Capture the cell that displays the provided text and extract its [X, Y] central coordinate. 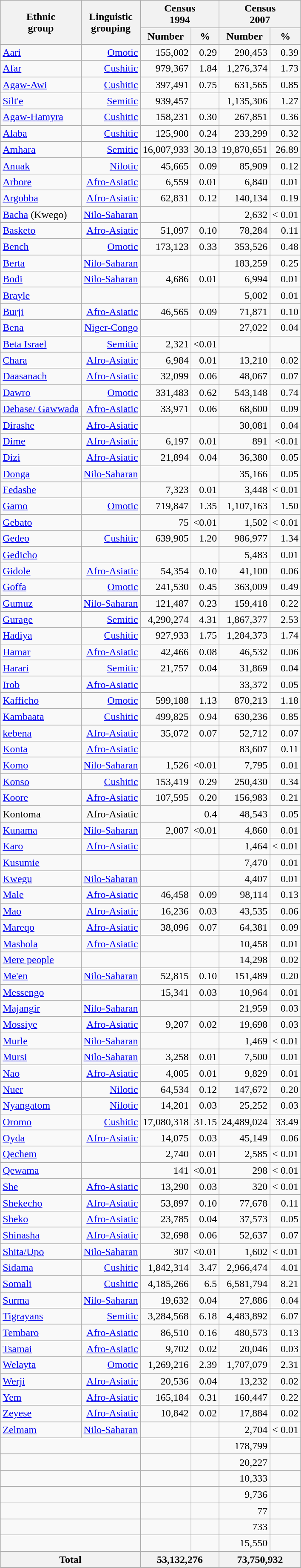
Shekecho [41, 1203]
19,632 [166, 1300]
Agaw-Hamyra [41, 117]
26.89 [286, 149]
33,372 [245, 684]
Kafficho [41, 700]
331,483 [166, 393]
4,185,266 [166, 1284]
9,736 [245, 1494]
Sheko [41, 1219]
64,381 [245, 927]
3,258 [166, 1057]
Alaba [41, 133]
121,487 [166, 603]
0.21 [286, 798]
15,341 [166, 992]
Brayle [41, 295]
Mashola [41, 943]
62,831 [166, 198]
Fedashe [41, 490]
140,134 [245, 198]
7,323 [166, 490]
kebena [41, 733]
870,213 [245, 700]
2.39 [205, 1365]
979,367 [166, 69]
9,829 [245, 1073]
0.4 [205, 814]
46,532 [245, 652]
499,825 [166, 717]
2,740 [166, 1154]
9,702 [166, 1349]
125,900 [166, 133]
0.31 [205, 1397]
14,298 [245, 960]
Afar [41, 69]
Oyda [41, 1138]
She [41, 1187]
17,884 [245, 1413]
Qewama [41, 1170]
Dizi [41, 457]
1.13 [205, 700]
73,750,932 [260, 1559]
1,269,216 [166, 1365]
Kwegu [41, 879]
156,983 [245, 798]
Gedicho [41, 555]
Tsamai [41, 1349]
151,489 [245, 976]
14,075 [166, 1138]
1.75 [205, 636]
Zelmam [41, 1430]
71,871 [245, 312]
3.47 [205, 1268]
10,333 [245, 1478]
30,081 [245, 425]
Silt'e [41, 101]
Basketo [41, 231]
Census 2007 [260, 14]
Chara [41, 360]
1,464 [245, 846]
86,510 [166, 1333]
Bench [41, 247]
397,491 [166, 85]
10,842 [166, 1413]
0.23 [205, 603]
Beta Israel [41, 344]
107,595 [166, 798]
3,448 [245, 490]
0.94 [205, 717]
4,290,274 [166, 619]
183,259 [245, 263]
19,698 [245, 1025]
986,977 [245, 539]
0.19 [286, 198]
Konta [41, 749]
160,447 [245, 1397]
30.13 [205, 149]
16,236 [166, 911]
Gurage [41, 619]
14,201 [166, 1106]
480,573 [245, 1333]
45,149 [245, 1138]
42,466 [166, 652]
307 [166, 1251]
Dirashe [41, 425]
Donga [41, 474]
0.75 [205, 85]
Shita/Upo [41, 1251]
2,321 [166, 344]
631,565 [245, 85]
0.49 [286, 587]
41,100 [245, 571]
Dawro [41, 393]
13,210 [245, 360]
363,009 [245, 587]
Murle [41, 1041]
31,869 [245, 668]
52,637 [245, 1235]
4,005 [166, 1073]
10,458 [245, 943]
48,543 [245, 814]
13,290 [166, 1187]
4.31 [205, 619]
Karo [41, 846]
4,860 [245, 830]
153,419 [166, 782]
21,894 [166, 457]
Tembaro [41, 1333]
Majangir [41, 1009]
21,959 [245, 1009]
51,097 [166, 231]
0.32 [286, 133]
27,022 [245, 328]
Gidole [41, 571]
1.18 [286, 700]
6,197 [166, 441]
Komo [41, 765]
1.20 [205, 539]
6.18 [205, 1316]
267,851 [245, 117]
1,469 [245, 1041]
Werji [41, 1381]
639,905 [166, 539]
4,686 [166, 279]
1,602 [245, 1251]
4.01 [286, 1268]
1,707,079 [245, 1365]
Qechem [41, 1154]
233,299 [245, 133]
Debase/ Gawwada [41, 409]
Total [71, 1559]
16,007,933 [166, 149]
38,096 [166, 927]
173,123 [166, 247]
158,231 [166, 117]
10,964 [245, 992]
2,966,474 [245, 1268]
241,530 [166, 587]
21,757 [166, 668]
36,380 [245, 457]
Mursi [41, 1057]
719,847 [166, 506]
0.45 [205, 587]
9,207 [166, 1025]
630,236 [245, 717]
1,867,377 [245, 619]
Amhara [41, 149]
Konso [41, 782]
3,284,568 [166, 1316]
33.49 [286, 1122]
54,354 [166, 571]
85,909 [245, 166]
147,672 [245, 1089]
6.5 [205, 1284]
159,418 [245, 603]
45,665 [166, 166]
Bodi [41, 279]
0.36 [286, 117]
Ethnicgroup [41, 22]
2,007 [166, 830]
33,971 [166, 409]
52,712 [245, 733]
Male [41, 895]
0.39 [286, 52]
4,407 [245, 879]
52,815 [166, 976]
5,483 [245, 555]
Welayta [41, 1365]
1,526 [166, 765]
1.27 [286, 101]
Zeyese [41, 1413]
Gamo [41, 506]
20,536 [166, 1381]
178,799 [245, 1446]
1,284,373 [245, 636]
165,184 [166, 1397]
1.73 [286, 69]
13,232 [245, 1381]
78,284 [245, 231]
Census 1994 [180, 14]
Tigrayans [41, 1316]
Gebato [41, 522]
2,632 [245, 214]
141 [166, 1170]
Shinasha [41, 1235]
7,500 [245, 1057]
Kambaata [41, 717]
353,526 [245, 247]
Argobba [41, 198]
1,107,163 [245, 506]
24,489,024 [245, 1122]
75 [166, 522]
0.74 [286, 393]
Nuer [41, 1089]
320 [245, 1187]
2.31 [286, 1365]
Yem [41, 1397]
7,470 [245, 863]
64,534 [166, 1089]
Dime [41, 441]
Messengo [41, 992]
2.53 [286, 619]
0.48 [286, 247]
19,870,651 [245, 149]
Sidama [41, 1268]
155,002 [166, 52]
Koore [41, 798]
6,840 [245, 182]
Berta [41, 263]
1.35 [205, 506]
Mao [41, 911]
Me'en [41, 976]
0.16 [205, 1333]
53,897 [166, 1203]
939,457 [166, 101]
Oromo [41, 1122]
4,483,892 [245, 1316]
1,502 [245, 522]
23,785 [166, 1219]
Nyangatom [41, 1106]
5,002 [245, 295]
2,704 [245, 1430]
298 [245, 1170]
98,114 [245, 895]
927,933 [166, 636]
Somali [41, 1284]
2,585 [245, 1154]
1.50 [286, 506]
6,984 [166, 360]
0.34 [286, 782]
77 [245, 1511]
1,135,306 [245, 101]
6,581,794 [245, 1284]
Irob [41, 684]
37,573 [245, 1219]
6,994 [245, 279]
Goffa [41, 587]
1.34 [286, 539]
Aari [41, 52]
0.25 [286, 263]
250,430 [245, 782]
32,698 [166, 1235]
0.08 [205, 652]
290,453 [245, 52]
Hamar [41, 652]
Mossiye [41, 1025]
32,099 [166, 376]
733 [245, 1527]
20,046 [245, 1349]
Linguisticgrouping [111, 22]
599,188 [166, 700]
Mareqo [41, 927]
Harari [41, 668]
8.21 [286, 1284]
0.24 [205, 133]
6,559 [166, 182]
Bacha (Kwego) [41, 214]
46,458 [166, 895]
15,550 [245, 1543]
Kunama [41, 830]
Arbore [41, 182]
20,227 [245, 1462]
0.33 [205, 247]
0.62 [205, 393]
Surma [41, 1300]
31.15 [205, 1122]
1.74 [286, 636]
Kusumie [41, 863]
7,795 [245, 765]
68,600 [245, 409]
77,678 [245, 1203]
6.07 [286, 1316]
Niger-Congo [111, 328]
Hadiya [41, 636]
543,148 [245, 393]
43,535 [245, 911]
53,132,276 [180, 1559]
Bena [41, 328]
Gumuz [41, 603]
Agaw-Awi [41, 85]
1.84 [205, 69]
83,607 [245, 749]
Nao [41, 1073]
Anuak [41, 166]
17,080,318 [166, 1122]
Daasanach [41, 376]
46,565 [166, 312]
Kontoma [41, 814]
1,276,374 [245, 69]
27,886 [245, 1300]
Gedeo [41, 539]
Mere people [41, 960]
35,072 [166, 733]
0.30 [205, 117]
1,842,314 [166, 1268]
891 [245, 441]
35,166 [245, 474]
48,067 [245, 376]
Burji [41, 312]
25,252 [245, 1106]
